From the cell containing the given text, extract its center point as (X, Y) coordinate. 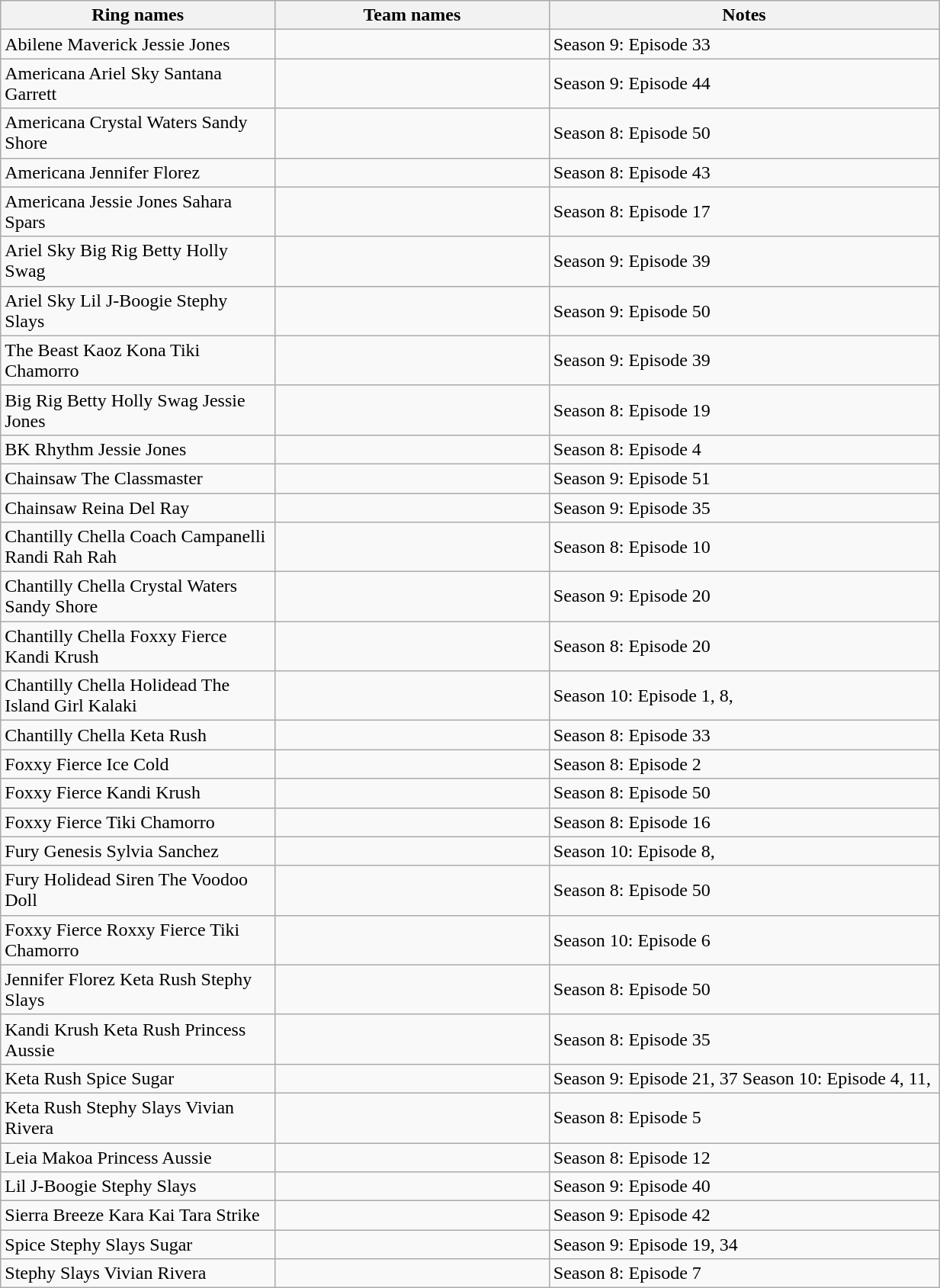
Ring names (138, 15)
Sierra Breeze Kara Kai Tara Strike (138, 1216)
Season 9: Episode 42 (744, 1216)
Big Rig Betty Holly Swag Jessie Jones (138, 410)
Kandi Krush Keta Rush Princess Aussie (138, 1039)
Keta Rush Stephy Slays Vivian Rivera (138, 1118)
Season 10: Episode 1, 8, (744, 695)
The Beast Kaoz Kona Tiki Chamorro (138, 360)
Season 8: Episode 43 (744, 172)
Foxxy Fierce Ice Cold (138, 764)
Chantilly Chella Holidead The Island Girl Kalaki (138, 695)
Team names (412, 15)
Spice Stephy Slays Sugar (138, 1245)
Season 9: Episode 51 (744, 478)
Season 8: Episode 17 (744, 212)
Season 8: Episode 16 (744, 822)
Jennifer Florez Keta Rush Stephy Slays (138, 990)
Americana Jessie Jones Sahara Spars (138, 212)
Chantilly Chella Crystal Waters Sandy Shore (138, 596)
Season 8: Episode 33 (744, 735)
Americana Ariel Sky Santana Garrett (138, 84)
Season 9: Episode 21, 37 Season 10: Episode 4, 11, (744, 1078)
Abilene Maverick Jessie Jones (138, 44)
Season 8: Episode 12 (744, 1157)
Season 9: Episode 40 (744, 1187)
BK Rhythm Jessie Jones (138, 449)
Foxxy Fierce Tiki Chamorro (138, 822)
Notes (744, 15)
Season 8: Episode 5 (744, 1118)
Chantilly Chella Coach Campanelli Randi Rah Rah (138, 548)
Chainsaw Reina Del Ray (138, 507)
Americana Jennifer Florez (138, 172)
Chantilly Chella Keta Rush (138, 735)
Chantilly Chella Foxxy Fierce Kandi Krush (138, 647)
Season 9: Episode 35 (744, 507)
Season 8: Episode 10 (744, 548)
Chainsaw The Classmaster (138, 478)
Americana Crystal Waters Sandy Shore (138, 133)
Season 9: Episode 20 (744, 596)
Keta Rush Spice Sugar (138, 1078)
Season 8: Episode 7 (744, 1274)
Fury Genesis Sylvia Sanchez (138, 851)
Season 9: Episode 44 (744, 84)
Season 10: Episode 8, (744, 851)
Season 9: Episode 33 (744, 44)
Foxxy Fierce Roxxy Fierce Tiki Chamorro (138, 940)
Season 8: Episode 35 (744, 1039)
Season 8: Episode 20 (744, 647)
Ariel Sky Lil J-Boogie Stephy Slays (138, 311)
Season 8: Episode 4 (744, 449)
Season 8: Episode 2 (744, 764)
Season 9: Episode 19, 34 (744, 1245)
Foxxy Fierce Kandi Krush (138, 793)
Season 10: Episode 6 (744, 940)
Ariel Sky Big Rig Betty Holly Swag (138, 261)
Season 9: Episode 50 (744, 311)
Lil J-Boogie Stephy Slays (138, 1187)
Fury Holidead Siren The Voodoo Doll (138, 891)
Stephy Slays Vivian Rivera (138, 1274)
Leia Makoa Princess Aussie (138, 1157)
Season 8: Episode 19 (744, 410)
